Provide the (x, y) coordinate of the cell's center where the given text is located.  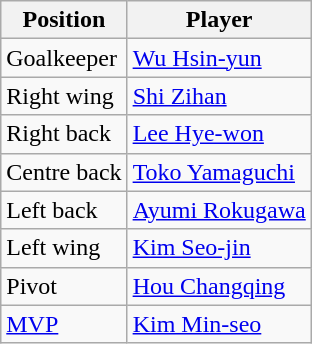
Right back (64, 134)
Pivot (64, 286)
Kim Seo-jin (219, 248)
Left back (64, 210)
Goalkeeper (64, 58)
Player (219, 20)
Centre back (64, 172)
Kim Min-seo (219, 324)
Left wing (64, 248)
Hou Changqing (219, 286)
MVP (64, 324)
Position (64, 20)
Wu Hsin-yun (219, 58)
Shi Zihan (219, 96)
Lee Hye-won (219, 134)
Ayumi Rokugawa (219, 210)
Right wing (64, 96)
Toko Yamaguchi (219, 172)
